Locate the cell with the specified text and output its [x, y] center coordinate. 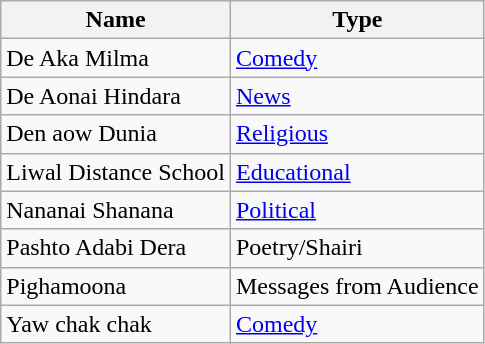
News [357, 96]
Liwal Distance School [116, 172]
Poetry/Shairi [357, 248]
Yaw chak chak [116, 324]
Messages from Audience [357, 286]
Den aow Dunia [116, 134]
Name [116, 20]
Pighamoona [116, 286]
Type [357, 20]
Religious [357, 134]
Pashto Adabi Dera [116, 248]
Political [357, 210]
De Aonai Hindara [116, 96]
De Aka Milma [116, 58]
Nananai Shanana [116, 210]
Educational [357, 172]
